Locate the cell with the specified text and output its (x, y) center coordinate. 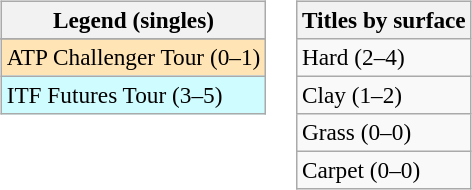
ITF Futures Tour (3–5) (133, 95)
Grass (0–0) (384, 133)
Hard (2–4) (384, 57)
Legend (singles) (133, 20)
Clay (1–2) (384, 95)
Carpet (0–0) (384, 171)
ATP Challenger Tour (0–1) (133, 57)
Titles by surface (384, 20)
